Extract the (x, y) coordinate from the center of the cell holding the provided text.  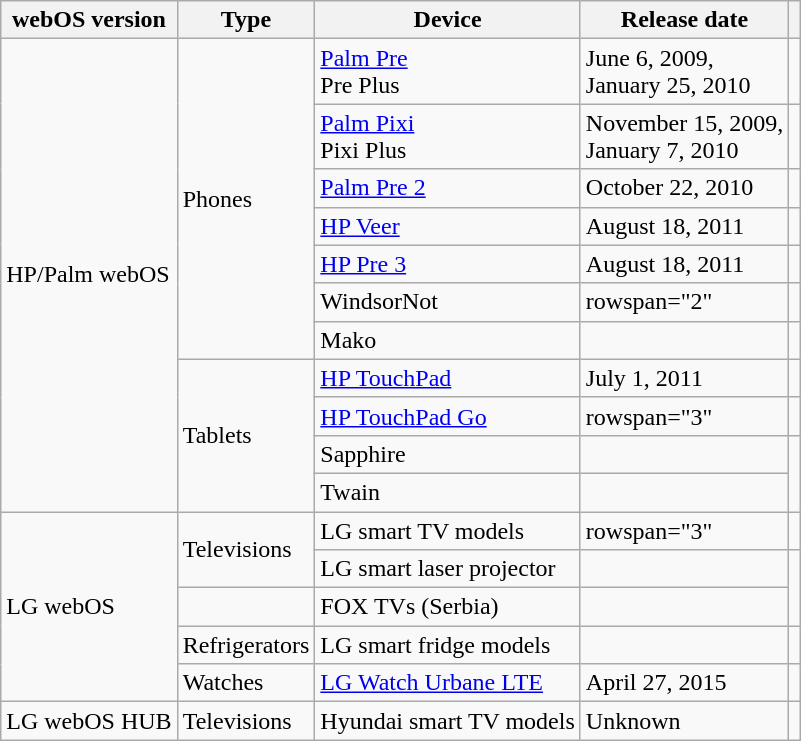
June 6, 2009,January 25, 2010 (684, 72)
Twain (448, 492)
Phones (246, 199)
HP/Palm webOS (89, 276)
April 27, 2015 (684, 683)
Watches (246, 683)
HP Pre 3 (448, 264)
Device (448, 20)
LG webOS HUB (89, 721)
LG Watch Urbane LTE (448, 683)
Palm Pre 2 (448, 188)
Unknown (684, 721)
Mako (448, 340)
LG smart TV models (448, 531)
WindsorNot (448, 302)
FOX TVs (Serbia) (448, 607)
LG smart laser projector (448, 569)
LG smart fridge models (448, 645)
HP Veer (448, 226)
LG webOS (89, 607)
Refrigerators (246, 645)
November 15, 2009,January 7, 2010 (684, 136)
Tablets (246, 435)
October 22, 2010 (684, 188)
HP TouchPad (448, 378)
HP TouchPad Go (448, 416)
Hyundai smart TV models (448, 721)
Palm PixiPixi Plus (448, 136)
webOS version (89, 20)
Release date (684, 20)
July 1, 2011 (684, 378)
Type (246, 20)
Palm PrePre Plus (448, 72)
Sapphire (448, 454)
rowspan="2" (684, 302)
